Extract the (x, y) coordinate from the center of the cell holding the provided text.  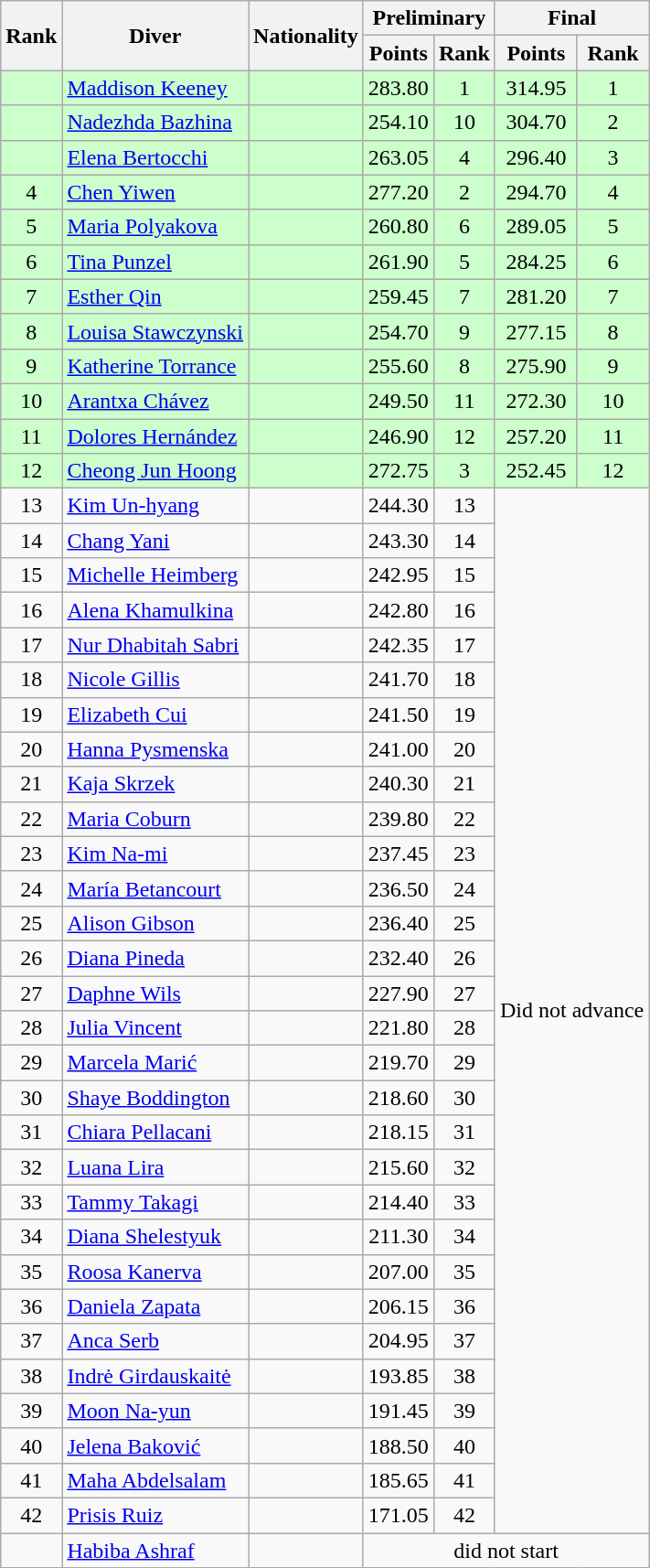
242.95 (399, 575)
246.90 (399, 436)
Elena Bertocchi (155, 157)
Marcela Marić (155, 1063)
Kim Na-mi (155, 854)
Alison Gibson (155, 923)
218.15 (399, 1133)
236.50 (399, 888)
277.15 (536, 331)
Habiba Ashraf (155, 1551)
Chiara Pellacani (155, 1133)
did not start (506, 1551)
244.30 (399, 506)
Daphne Wils (155, 993)
218.60 (399, 1098)
236.40 (399, 923)
314.95 (536, 88)
261.90 (399, 262)
Roosa Kanerva (155, 1272)
Luana Lira (155, 1167)
277.20 (399, 192)
188.50 (399, 1445)
Daniela Zapata (155, 1306)
241.70 (399, 680)
214.40 (399, 1202)
219.70 (399, 1063)
Kim Un-hyang (155, 506)
275.90 (536, 366)
254.10 (399, 123)
Diana Shelestyuk (155, 1237)
María Betancourt (155, 888)
Nicole Gillis (155, 680)
283.80 (399, 88)
204.95 (399, 1341)
Shaye Boddington (155, 1098)
Tammy Takagi (155, 1202)
272.30 (536, 401)
171.05 (399, 1515)
254.70 (399, 331)
Alena Khamulkina (155, 610)
Prisis Ruiz (155, 1515)
263.05 (399, 157)
241.50 (399, 714)
Moon Na-yun (155, 1411)
Diver (155, 36)
252.45 (536, 471)
211.30 (399, 1237)
284.25 (536, 262)
255.60 (399, 366)
Nur Dhabitah Sabri (155, 645)
289.05 (536, 227)
Julia Vincent (155, 1028)
294.70 (536, 192)
Katherine Torrance (155, 366)
Elizabeth Cui (155, 714)
249.50 (399, 401)
Jelena Baković (155, 1445)
221.80 (399, 1028)
241.00 (399, 749)
260.80 (399, 227)
Maria Coburn (155, 819)
206.15 (399, 1306)
240.30 (399, 784)
191.45 (399, 1411)
Kaja Skrzek (155, 784)
Maria Polyakova (155, 227)
193.85 (399, 1376)
Michelle Heimberg (155, 575)
207.00 (399, 1272)
Maddison Keeney (155, 88)
Arantxa Chávez (155, 401)
304.70 (536, 123)
296.40 (536, 157)
Chang Yani (155, 541)
237.45 (399, 854)
242.35 (399, 645)
Nadezhda Bazhina (155, 123)
Louisa Stawczynski (155, 331)
227.90 (399, 993)
Diana Pineda (155, 958)
243.30 (399, 541)
215.60 (399, 1167)
Final (571, 18)
Did not advance (571, 1011)
281.20 (536, 296)
259.45 (399, 296)
232.40 (399, 958)
Hanna Pysmenska (155, 749)
Preliminary (429, 18)
Maha Abdelsalam (155, 1480)
Chen Yiwen (155, 192)
Cheong Jun Hoong (155, 471)
185.65 (399, 1480)
Esther Qin (155, 296)
239.80 (399, 819)
Dolores Hernández (155, 436)
Tina Punzel (155, 262)
Nationality (306, 36)
242.80 (399, 610)
272.75 (399, 471)
257.20 (536, 436)
Indrė Girdauskaitė (155, 1376)
Anca Serb (155, 1341)
